Output the (X, Y) coordinate of the center of the cell containing the given text.  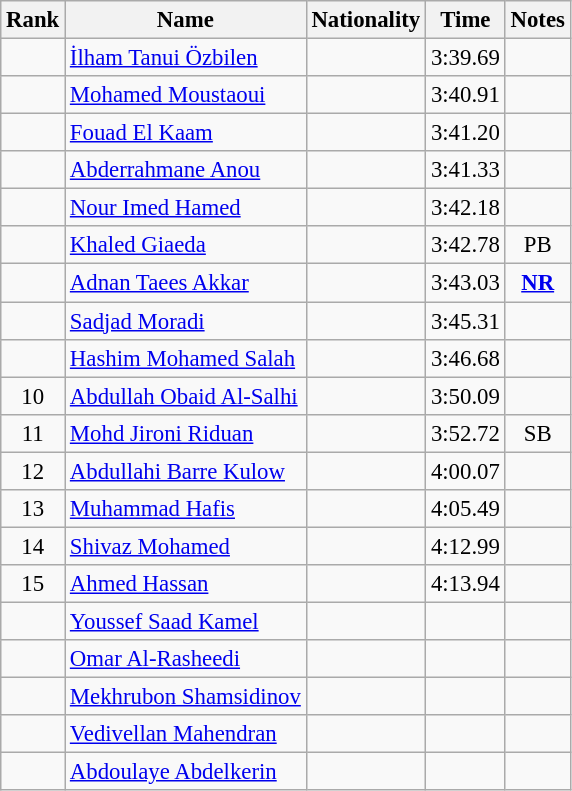
Mohd Jironi Riduan (186, 433)
15 (33, 584)
14 (33, 546)
13 (33, 509)
Name (186, 20)
PB (538, 245)
Nationality (366, 20)
Shivaz Mohamed (186, 546)
Khaled Giaeda (186, 245)
Omar Al-Rasheedi (186, 659)
3:41.33 (466, 170)
3:42.78 (466, 245)
3:41.20 (466, 133)
4:12.99 (466, 546)
Time (466, 20)
Nour Imed Hamed (186, 208)
Sadjad Moradi (186, 321)
Abdullah Obaid Al-Salhi (186, 396)
3:50.09 (466, 396)
Abderrahmane Anou (186, 170)
11 (33, 433)
SB (538, 433)
Rank (33, 20)
Mohamed Moustaoui (186, 95)
3:52.72 (466, 433)
4:00.07 (466, 471)
3:43.03 (466, 283)
4:05.49 (466, 509)
İlham Tanui Özbilen (186, 58)
4:13.94 (466, 584)
12 (33, 471)
NR (538, 283)
Adnan Taees Akkar (186, 283)
10 (33, 396)
Hashim Mohamed Salah (186, 358)
Notes (538, 20)
Fouad El Kaam (186, 133)
3:46.68 (466, 358)
Mekhrubon Shamsidinov (186, 697)
3:42.18 (466, 208)
Abdoulaye Abdelkerin (186, 772)
Muhammad Hafis (186, 509)
Abdullahi Barre Kulow (186, 471)
3:40.91 (466, 95)
Youssef Saad Kamel (186, 621)
3:45.31 (466, 321)
Vedivellan Mahendran (186, 734)
Ahmed Hassan (186, 584)
3:39.69 (466, 58)
